Search for the cell housing the specified text and yield its [X, Y] center coordinate. 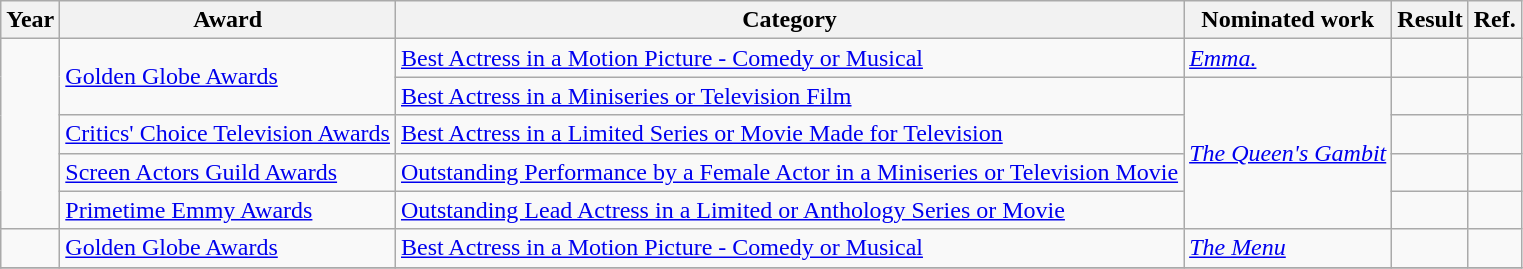
Screen Actors Guild Awards [228, 172]
Outstanding Performance by a Female Actor in a Miniseries or Television Movie [789, 172]
Critics' Choice Television Awards [228, 134]
Best Actress in a Miniseries or Television Film [789, 96]
Ref. [1494, 20]
Award [228, 20]
Year [30, 20]
Nominated work [1288, 20]
Best Actress in a Limited Series or Movie Made for Television [789, 134]
Outstanding Lead Actress in a Limited or Anthology Series or Movie [789, 210]
The Queen's Gambit [1288, 153]
Result [1430, 20]
Primetime Emmy Awards [228, 210]
The Menu [1288, 248]
Emma. [1288, 58]
Category [789, 20]
